Identify which cell holds the provided text, then report its (X, Y) central coordinate. 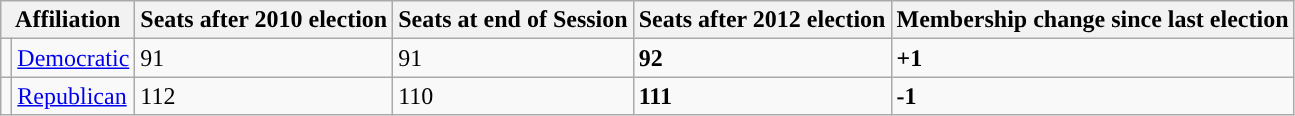
Seats after 2012 election (762, 20)
Seats after 2010 election (264, 20)
Affiliation (68, 20)
-1 (1092, 96)
Democratic (74, 58)
Republican (74, 96)
Membership change since last election (1092, 20)
111 (762, 96)
Seats at end of Session (513, 20)
92 (762, 58)
110 (513, 96)
+1 (1092, 58)
112 (264, 96)
